Return (X, Y) of the center of cell containing provided text 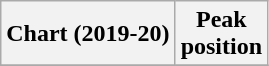
Chart (2019-20) (88, 34)
Peak position (221, 34)
